Output the [X, Y] coordinate of the center of the cell containing the given text.  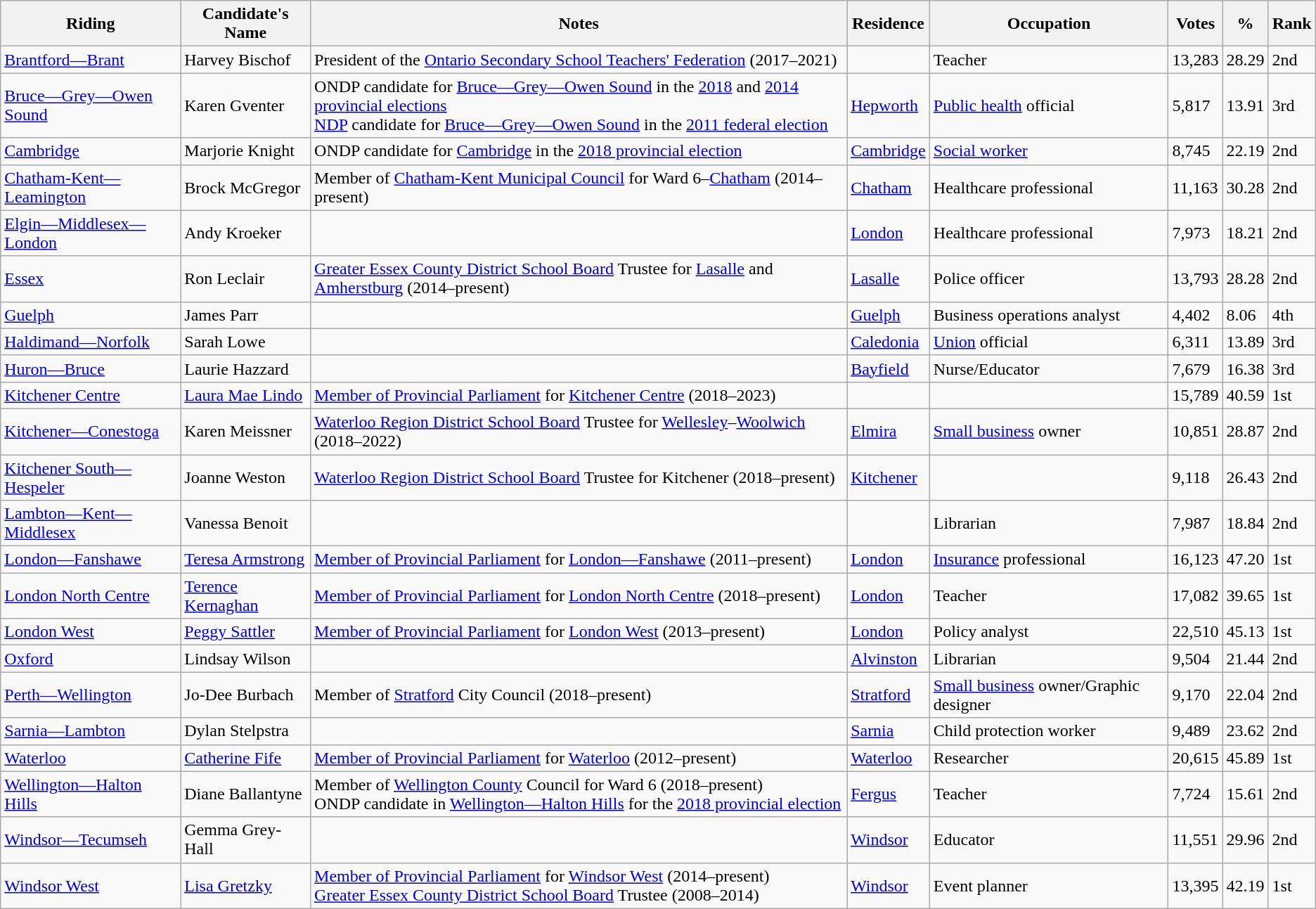
Nurse/Educator [1049, 368]
Union official [1049, 342]
Member of Stratford City Council (2018–present) [579, 695]
Member of Provincial Parliament for Windsor West (2014–present) Greater Essex County District School Board Trustee (2008–2014) [579, 886]
Laurie Hazzard [246, 368]
Sarah Lowe [246, 342]
Educator [1049, 839]
Diane Ballantyne [246, 794]
Notes [579, 24]
Member of Provincial Parliament for London North Centre (2018–present) [579, 596]
6,311 [1195, 342]
16.38 [1246, 368]
Wellington—Halton Hills [91, 794]
18.21 [1246, 233]
Ron Leclair [246, 278]
President of the Ontario Secondary School Teachers' Federation (2017–2021) [579, 60]
Joanne Weston [246, 477]
Andy Kroeker [246, 233]
Elmira [889, 432]
Waterloo Region District School Board Trustee for Kitchener (2018–present) [579, 477]
7,987 [1195, 523]
30.28 [1246, 187]
ONDP candidate for Cambridge in the 2018 provincial election [579, 151]
4,402 [1195, 315]
Member of Provincial Parliament for London—Fanshawe (2011–present) [579, 560]
15.61 [1246, 794]
Member of Provincial Parliament for Kitchener Centre (2018–2023) [579, 395]
5,817 [1195, 105]
13,283 [1195, 60]
Police officer [1049, 278]
Windsor—Tecumseh [91, 839]
Harvey Bischof [246, 60]
8.06 [1246, 315]
Member of Wellington County Council for Ward 6 (2018–present) ONDP candidate in Wellington—Halton Hills for the 2018 provincial election [579, 794]
Karen Gventer [246, 105]
7,973 [1195, 233]
London West [91, 632]
Member of Provincial Parliament for London West (2013–present) [579, 632]
Hepworth [889, 105]
29.96 [1246, 839]
Bruce—Grey—Owen Sound [91, 105]
4th [1292, 315]
Dylan Stelpstra [246, 731]
Perth—Wellington [91, 695]
Jo-Dee Burbach [246, 695]
11,551 [1195, 839]
Rank [1292, 24]
James Parr [246, 315]
22.04 [1246, 695]
9,489 [1195, 731]
40.59 [1246, 395]
7,679 [1195, 368]
26.43 [1246, 477]
16,123 [1195, 560]
Kitchener Centre [91, 395]
Candidate's Name [246, 24]
Caledonia [889, 342]
20,615 [1195, 758]
7,724 [1195, 794]
Residence [889, 24]
Researcher [1049, 758]
Bayfield [889, 368]
Alvinston [889, 659]
45.89 [1246, 758]
Riding [91, 24]
Marjorie Knight [246, 151]
Social worker [1049, 151]
Kitchener—Conestoga [91, 432]
Lisa Gretzky [246, 886]
Brock McGregor [246, 187]
17,082 [1195, 596]
Oxford [91, 659]
Lambton—Kent—Middlesex [91, 523]
8,745 [1195, 151]
Event planner [1049, 886]
Lindsay Wilson [246, 659]
Sarnia [889, 731]
Waterloo Region District School Board Trustee for Wellesley–Woolwich (2018–2022) [579, 432]
Insurance professional [1049, 560]
Brantford—Brant [91, 60]
Small business owner [1049, 432]
15,789 [1195, 395]
13.91 [1246, 105]
22,510 [1195, 632]
Policy analyst [1049, 632]
22.19 [1246, 151]
Occupation [1049, 24]
Member of Chatham-Kent Municipal Council for Ward 6–Chatham (2014–present) [579, 187]
18.84 [1246, 523]
Kitchener South—Hespeler [91, 477]
28.87 [1246, 432]
Teresa Armstrong [246, 560]
Chatham [889, 187]
Windsor West [91, 886]
45.13 [1246, 632]
10,851 [1195, 432]
9,118 [1195, 477]
Karen Meissner [246, 432]
Essex [91, 278]
Huron—Bruce [91, 368]
Laura Mae Lindo [246, 395]
23.62 [1246, 731]
Chatham-Kent—Leamington [91, 187]
Child protection worker [1049, 731]
28.29 [1246, 60]
Lasalle [889, 278]
Sarnia—Lambton [91, 731]
% [1246, 24]
Public health official [1049, 105]
Elgin—Middlesex—London [91, 233]
Member of Provincial Parliament for Waterloo (2012–present) [579, 758]
Business operations analyst [1049, 315]
Votes [1195, 24]
Fergus [889, 794]
Terence Kernaghan [246, 596]
39.65 [1246, 596]
Catherine Fife [246, 758]
13.89 [1246, 342]
47.20 [1246, 560]
11,163 [1195, 187]
Kitchener [889, 477]
9,504 [1195, 659]
Stratford [889, 695]
Vanessa Benoit [246, 523]
13,395 [1195, 886]
London North Centre [91, 596]
Small business owner/Graphic designer [1049, 695]
Peggy Sattler [246, 632]
21.44 [1246, 659]
42.19 [1246, 886]
London—Fanshawe [91, 560]
Greater Essex County District School Board Trustee for Lasalle and Amherstburg (2014–present) [579, 278]
13,793 [1195, 278]
Gemma Grey-Hall [246, 839]
28.28 [1246, 278]
Haldimand—Norfolk [91, 342]
9,170 [1195, 695]
